Identify which cell holds the provided text, then report its [X, Y] central coordinate. 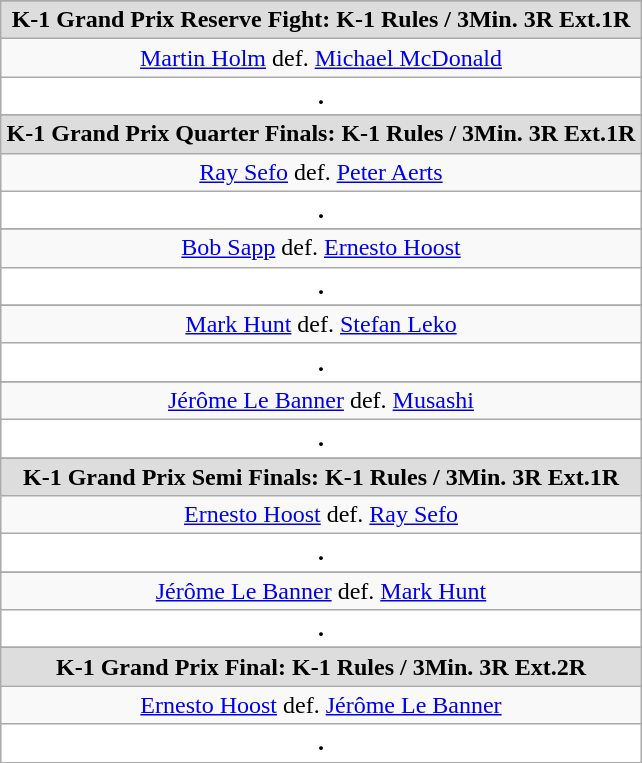
Ernesto Hoost def. Jérôme Le Banner [321, 705]
K-1 Grand Prix Reserve Fight: K-1 Rules / 3Min. 3R Ext.1R [321, 20]
K-1 Grand Prix Final: K-1 Rules / 3Min. 3R Ext.2R [321, 667]
Ernesto Hoost def. Ray Sefo [321, 515]
Jérôme Le Banner def. Mark Hunt [321, 591]
Jérôme Le Banner def. Musashi [321, 400]
Martin Holm def. Michael McDonald [321, 58]
Mark Hunt def. Stefan Leko [321, 324]
K-1 Grand Prix Semi Finals: K-1 Rules / 3Min. 3R Ext.1R [321, 477]
K-1 Grand Prix Quarter Finals: K-1 Rules / 3Min. 3R Ext.1R [321, 134]
Bob Sapp def. Ernesto Hoost [321, 248]
Ray Sefo def. Peter Aerts [321, 172]
